From the cell containing the given text, extract its center point as (x, y) coordinate. 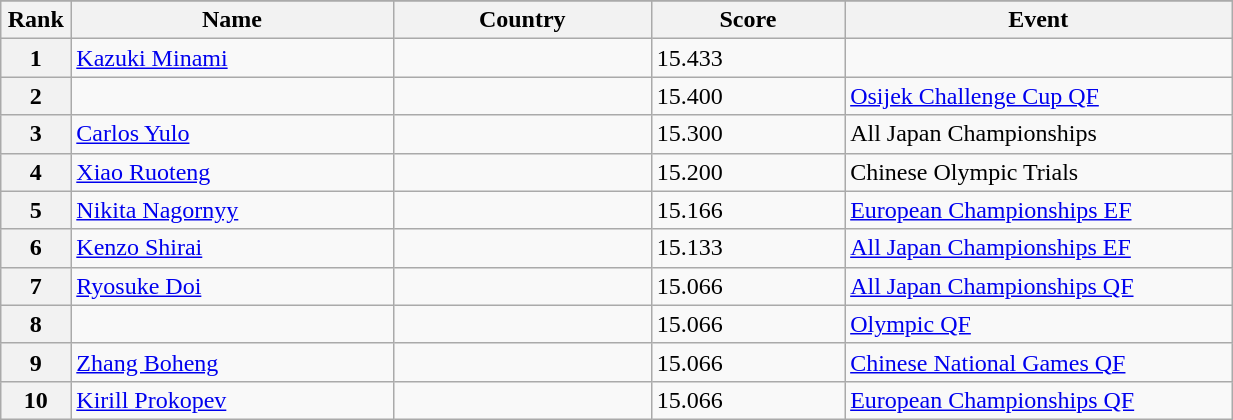
6 (36, 248)
Chinese Olympic Trials (1038, 172)
Country (522, 20)
1 (36, 58)
10 (36, 400)
15.433 (748, 58)
All Japan Championships (1038, 134)
7 (36, 286)
8 (36, 324)
All Japan Championships EF (1038, 248)
15.200 (748, 172)
15.133 (748, 248)
European Championships EF (1038, 210)
15.300 (748, 134)
15.400 (748, 96)
Rank (36, 20)
Xiao Ruoteng (232, 172)
Olympic QF (1038, 324)
Carlos Yulo (232, 134)
European Championships QF (1038, 400)
9 (36, 362)
Kenzo Shirai (232, 248)
Name (232, 20)
Ryosuke Doi (232, 286)
Event (1038, 20)
2 (36, 96)
Chinese National Games QF (1038, 362)
Kirill Prokopev (232, 400)
All Japan Championships QF (1038, 286)
Kazuki Minami (232, 58)
Nikita Nagornyy (232, 210)
Osijek Challenge Cup QF (1038, 96)
4 (36, 172)
Zhang Boheng (232, 362)
Score (748, 20)
3 (36, 134)
5 (36, 210)
15.166 (748, 210)
